Search for the cell housing the specified text and yield its [x, y] center coordinate. 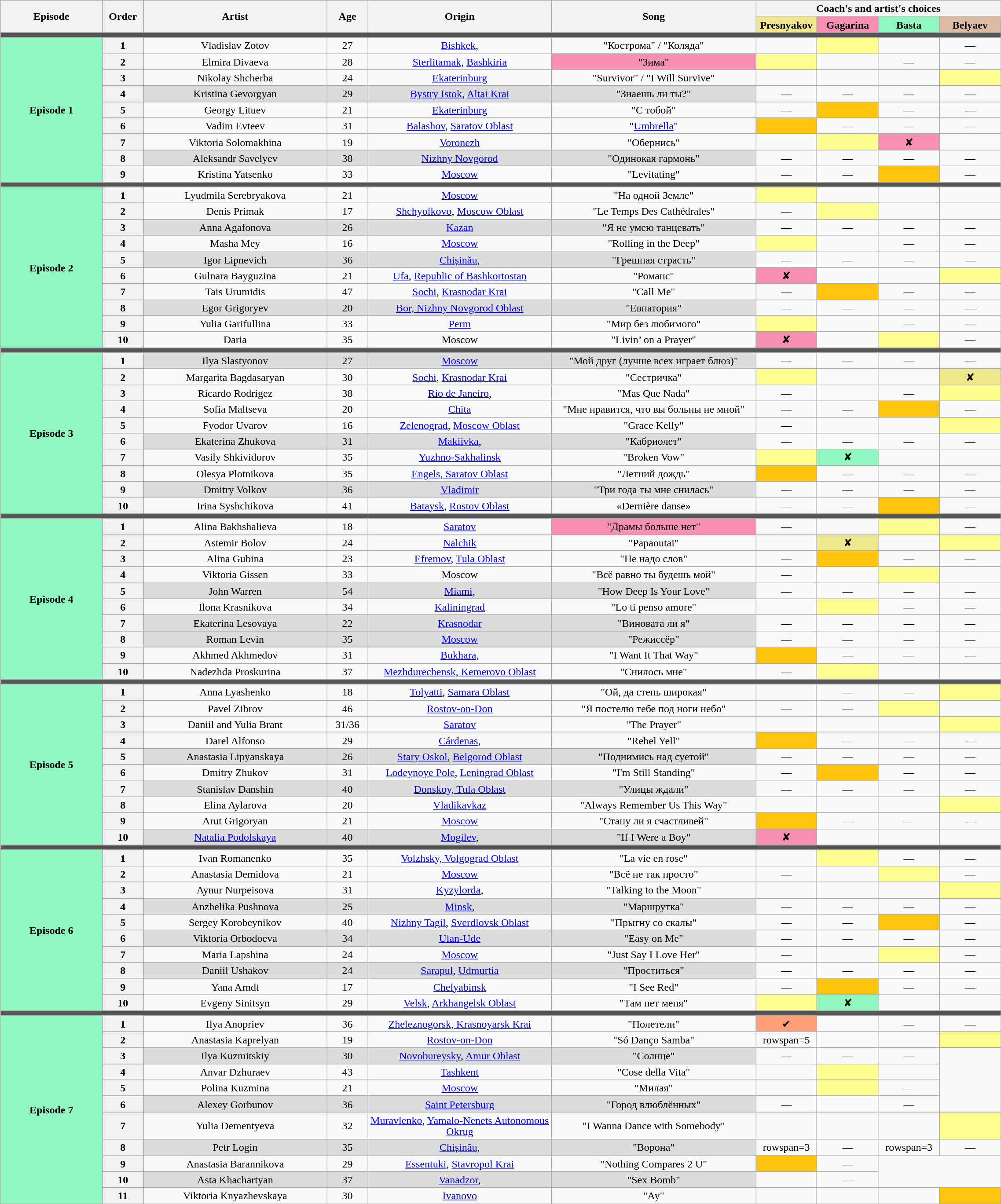
"Прыгну со скалы" [654, 922]
Stanislav Danshin [235, 788]
Bataysk, Rostov Oblast [460, 506]
"Я постелю тебе под ноги небо" [654, 708]
Kristina Gevorgyan [235, 94]
32 [348, 1126]
Krasnodar [460, 623]
Vadim Evteev [235, 126]
Voronezh [460, 142]
"Broken Vow" [654, 457]
"Зима" [654, 62]
"Мой друг (лучше всех играет блюз)" [654, 361]
Vanadzor, [460, 1180]
"Papaoutai" [654, 543]
"Só Danço Samba" [654, 1040]
Alina Gubina [235, 559]
Gagarina [847, 25]
«Dernière danse» [654, 506]
"Umbrella" [654, 126]
Lodeynoye Pole, Leningrad Oblast [460, 772]
"Sex Bomb" [654, 1180]
Donskoy, Tula Oblast [460, 788]
Muravlenko, Yamalo-Nenets Autonomous Okrug [460, 1126]
Cárdenas, [460, 741]
Evgeny Sinitsyn [235, 1003]
Balashov, Saratov Oblast [460, 126]
"Ой, да степь широкая" [654, 692]
Daria [235, 340]
Anastasia Demidova [235, 874]
"Виновата ли я" [654, 623]
Anna Agafonova [235, 227]
Irina Syshchikova [235, 506]
Anastasia Lipyanskaya [235, 757]
Basta [909, 25]
"Always Remember Us This Way" [654, 805]
23 [348, 559]
"Знаешь ли ты?" [654, 94]
22 [348, 623]
"Rolling in the Deep" [654, 244]
Age [348, 17]
Petr Login [235, 1147]
Origin [460, 17]
"Ворона" [654, 1147]
"Я не умею танцевать" [654, 227]
Episode 5 [51, 765]
"Ау" [654, 1196]
Ilya Kuzmitskiy [235, 1056]
Tais Urumidis [235, 291]
Georgy Lituev [235, 110]
54 [348, 591]
Efremov, Tula Oblast [460, 559]
"С тобой" [654, 110]
Mogilev, [460, 837]
41 [348, 506]
"I See Red" [654, 986]
Lyudmila Serebryakova [235, 195]
"На одной Земле" [654, 195]
Akhmed Akhmedov [235, 655]
"I'm Still Standing" [654, 772]
Denis Primak [235, 211]
"Livin’ on a Prayer" [654, 340]
Chelyabinsk [460, 986]
"Евпатория" [654, 308]
Episode [51, 17]
Elina Aylarova [235, 805]
"Levitating" [654, 174]
Anastasia Kaprelyan [235, 1040]
Ulan-Ude [460, 939]
Engels, Saratov Oblast [460, 473]
31/36 [348, 724]
Saint Petersburg [460, 1104]
25 [348, 906]
"Не надо слов" [654, 559]
"Снилось мне" [654, 671]
Tashkent [460, 1072]
Chita [460, 409]
Roman Levin [235, 639]
Nizhny Novgorod [460, 158]
"Солнце" [654, 1056]
Tolyatti, Samara Oblast [460, 692]
"Три года ты мне снилась" [654, 489]
"How Deep Is Your Love" [654, 591]
Bor, Nizhny Novgorod Oblast [460, 308]
Natalia Podolskaya [235, 837]
Episode 2 [51, 267]
"Всё равно ты будешь мой" [654, 575]
"Маршрутка" [654, 906]
Olesya Plotnikova [235, 473]
Miami, [460, 591]
"La vie en rose" [654, 858]
Gulnara Bayguzina [235, 275]
"Режиссёр" [654, 639]
"Just Say I Love Her" [654, 955]
Order [123, 17]
Bukhara, [460, 655]
"Кабриолет" [654, 442]
Masha Mey [235, 244]
Ricardo Rodrigez [235, 393]
Aleksandr Savelyev [235, 158]
"Поднимись над суетой" [654, 757]
"The Prayer" [654, 724]
"Драмы больше нет" [654, 526]
Polina Kuzmina [235, 1088]
Viktoria Knyazhevskaya [235, 1196]
Egor Grigoryev [235, 308]
Aynur Nurpeisova [235, 890]
"Обернись" [654, 142]
Volzhsky, Volgograd Oblast [460, 858]
"I Want It That Way" [654, 655]
"Город влюблённых" [654, 1104]
Ekaterina Lesovaya [235, 623]
Perm [460, 324]
Episode 1 [51, 110]
"Стану ли я счастливей" [654, 821]
Asta Khachartyan [235, 1180]
"Nothing Compares 2 U" [654, 1163]
28 [348, 62]
rowspan=5 [787, 1040]
"Call Me" [654, 291]
Presnyakov [787, 25]
Makiivka, [460, 442]
"Talking to the Moon" [654, 890]
Rio de Janeiro, [460, 393]
Daniil Ushakov [235, 970]
Pavel Zibrov [235, 708]
Sergey Korobeynikov [235, 922]
Vladislav Zotov [235, 46]
Episode 6 [51, 930]
Song [654, 17]
Anastasia Barannikova [235, 1163]
Yulia Garifullina [235, 324]
Astemir Bolov [235, 543]
Nikolay Shcherba [235, 77]
✔ [787, 1023]
46 [348, 708]
Essentuki, Stavropol Krai [460, 1163]
Ilona Krasnikova [235, 607]
"Одинокая гармонь" [654, 158]
"Грешная страсть" [654, 260]
John Warren [235, 591]
Yana Arndt [235, 986]
Artist [235, 17]
Zheleznogorsk, Krasnoyarsk Krai [460, 1023]
"Le Temps Des Cathédrales" [654, 211]
"Милая" [654, 1088]
"Всё не так просто" [654, 874]
Maria Lapshina [235, 955]
Viktoria Solomakhina [235, 142]
Yuzhno-Sakhalinsk [460, 457]
Alexey Gorbunov [235, 1104]
"Романс" [654, 275]
Ufa, Republic of Bashkortostan [460, 275]
Darel Alfonso [235, 741]
Minsk, [460, 906]
"Кострома" / "Коляда" [654, 46]
"Cose della Vita" [654, 1072]
Nizhny Tagil, Sverdlovsk Oblast [460, 922]
Nadezhda Proskurina [235, 671]
Mezhdurechensk, Kemerovo Oblast [460, 671]
"Mas Que Nada" [654, 393]
Sterlitamak, Bashkiria [460, 62]
"Проститься" [654, 970]
Kristina Yatsenko [235, 174]
Kaliningrad [460, 607]
Margarita Bagdasaryan [235, 377]
Viktoria Orbodoeva [235, 939]
Bystry Istok, Altai Krai [460, 94]
Kyzylorda, [460, 890]
Sofia Maltseva [235, 409]
Dmitry Zhukov [235, 772]
Elmira Divaeva [235, 62]
Bishkek, [460, 46]
Anzhelika Pushnova [235, 906]
"Easy on Me" [654, 939]
Viktoria Gissen [235, 575]
Vasily Shkividorov [235, 457]
"Мир без любимого" [654, 324]
"Сестричка" [654, 377]
Ilya Slastyonov [235, 361]
Episode 4 [51, 599]
Daniil and Yulia Brant [235, 724]
Nalchik [460, 543]
Vladimir [460, 489]
"Survivor" / "I Will Survive" [654, 77]
Zelenograd, Moscow Oblast [460, 425]
Velsk, Arkhangelsk Oblast [460, 1003]
Coach's and artist's choices [878, 9]
"Там нет меня" [654, 1003]
Belyaev [970, 25]
Fyodor Uvarov [235, 425]
Arut Grigoryan [235, 821]
Anna Lyashenko [235, 692]
Stary Oskol, Belgorod Oblast [460, 757]
11 [123, 1196]
Ekaterina Zhukova [235, 442]
"Летний дождь" [654, 473]
Novobureysky, Amur Oblast [460, 1056]
Ivan Romanenko [235, 858]
Shchyolkovo, Moscow Oblast [460, 211]
Igor Lipnevich [235, 260]
Kazan [460, 227]
"I Wanna Dance with Somebody" [654, 1126]
43 [348, 1072]
Ilya Anopriev [235, 1023]
"Полетели" [654, 1023]
Episode 3 [51, 433]
Sarapul, Udmurtia [460, 970]
Anvar Dzhuraev [235, 1072]
"Улицы ждали" [654, 788]
"If I Were a Boy" [654, 837]
"Мне нравится, что вы больны не мной" [654, 409]
Episode 7 [51, 1109]
Yulia Dementyeva [235, 1126]
"Lo ti penso amore" [654, 607]
"Rebel Yell" [654, 741]
Dmitry Volkov [235, 489]
Ivanovo [460, 1196]
47 [348, 291]
Alina Bakhshalieva [235, 526]
Vladikavkaz [460, 805]
"Grace Kelly" [654, 425]
